Determine the (X, Y) coordinate at the center of the cell enclosing the given text.  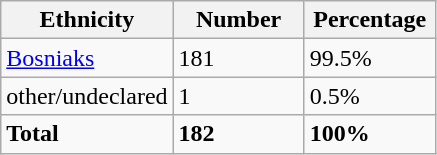
Number (238, 20)
other/undeclared (87, 96)
99.5% (370, 58)
Percentage (370, 20)
100% (370, 134)
182 (238, 134)
181 (238, 58)
1 (238, 96)
Total (87, 134)
0.5% (370, 96)
Ethnicity (87, 20)
Bosniaks (87, 58)
